From the cell containing the given text, extract its center point as [x, y] coordinate. 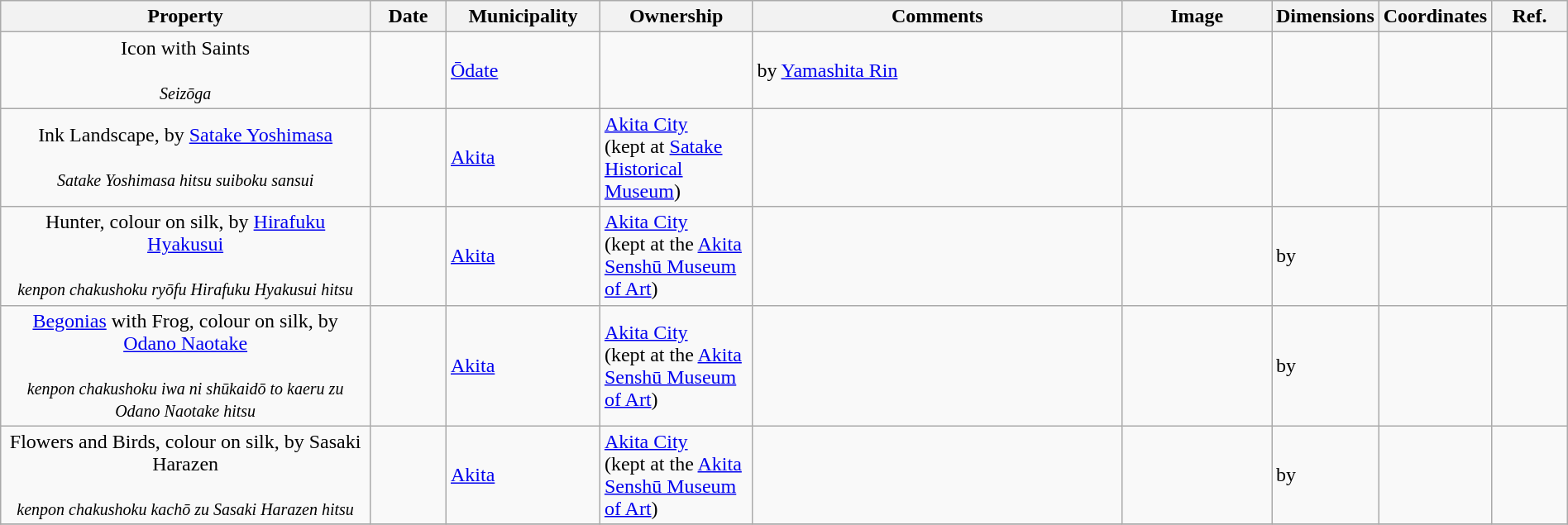
Ownership [676, 17]
Akita City(kept at Satake Historical Museum) [676, 157]
Ref. [1530, 17]
Date [408, 17]
Comments [938, 17]
Property [185, 17]
Hunter, colour on silk, by Hirafuku Hyakusuikenpon chakushoku ryōfu Hirafuku Hyakusui hitsu [185, 256]
Ink Landscape, by Satake YoshimasaSatake Yoshimasa hitsu suiboku sansui [185, 157]
Icon with SaintsSeizōga [185, 70]
Image [1198, 17]
Municipality [523, 17]
Begonias with Frog, colour on silk, by Odano Naotakekenpon chakushoku iwa ni shūkaidō to kaeru zu Odano Naotake hitsu [185, 365]
Coordinates [1435, 17]
Dimensions [1326, 17]
Flowers and Birds, colour on silk, by Sasaki Harazenkenpon chakushoku kachō zu Sasaki Harazen hitsu [185, 475]
Ōdate [523, 70]
by Yamashita Rin [938, 70]
